Find where the given text appears and provide that cell's center as (x, y) coordinate. 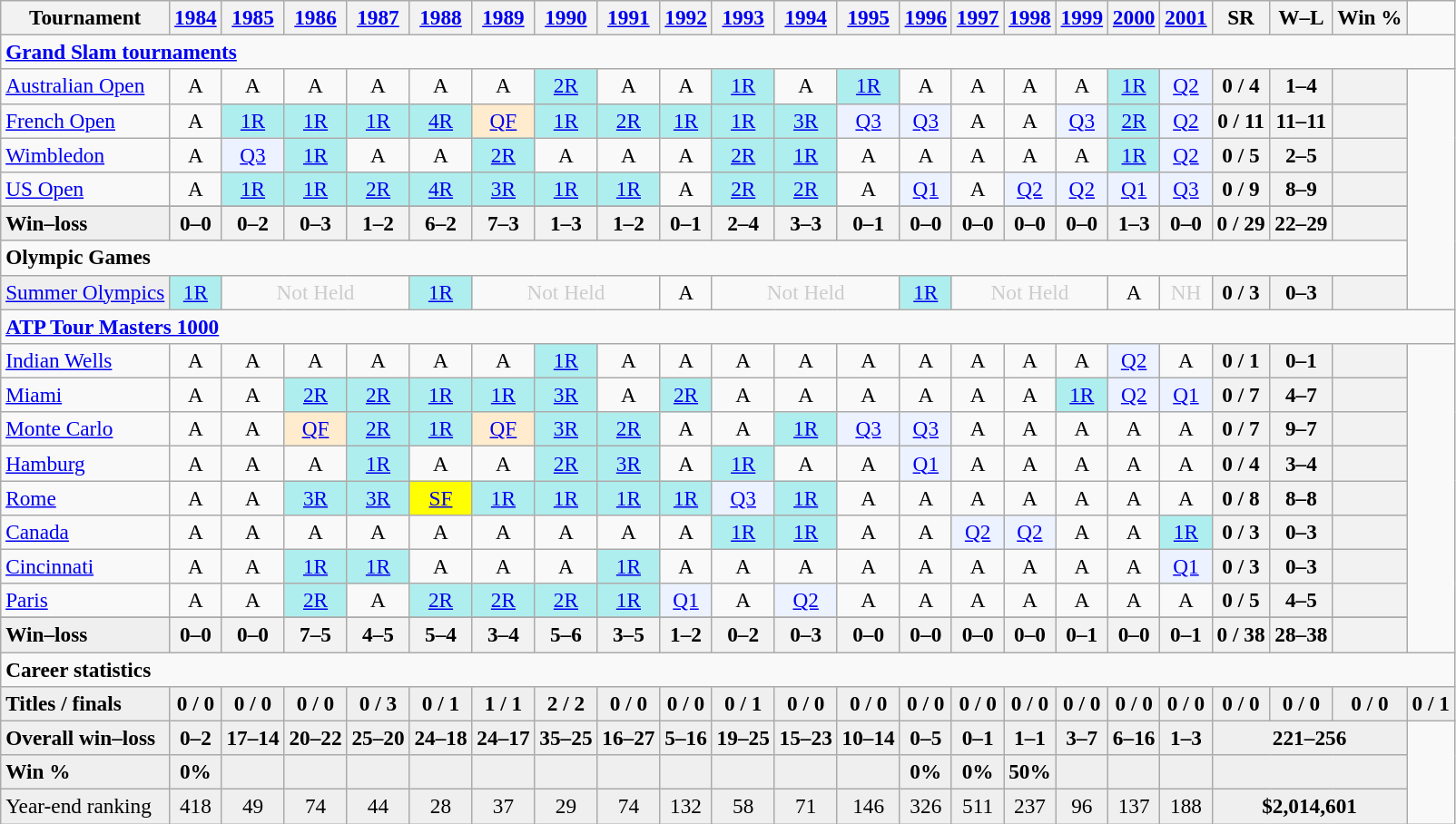
Wimbledon (85, 154)
Summer Olympics (85, 292)
511 (977, 806)
29 (566, 806)
Tournament (85, 17)
5–4 (441, 634)
0 / 29 (1241, 223)
ATP Tour Masters 1000 (728, 326)
24–17 (503, 738)
6–2 (441, 223)
1997 (977, 17)
0 / 11 (1241, 121)
French Open (85, 121)
28–38 (1302, 634)
1 / 1 (503, 703)
Paris (85, 601)
NH (1185, 292)
Rome (85, 497)
221–256 (1309, 738)
Miami (85, 395)
0–5 (926, 738)
1989 (503, 17)
0 / 9 (1241, 189)
4–7 (1302, 395)
Australian Open (85, 86)
16–27 (628, 738)
Monte Carlo (85, 429)
5–6 (566, 634)
1992 (686, 17)
US Open (85, 189)
1–4 (1302, 86)
1999 (1082, 17)
71 (806, 806)
1991 (628, 17)
Career statistics (728, 669)
188 (1185, 806)
25–20 (378, 738)
1993 (743, 17)
9–7 (1302, 429)
137 (1133, 806)
Grand Slam tournaments (728, 52)
20–22 (316, 738)
Canada (85, 532)
2–5 (1302, 154)
0 / 8 (1241, 497)
Indian Wells (85, 360)
28 (441, 806)
1998 (1029, 17)
1–1 (1029, 738)
1985 (252, 17)
Olympic Games (704, 258)
58 (743, 806)
1988 (441, 17)
15–23 (806, 738)
2000 (1133, 17)
22–29 (1302, 223)
96 (1082, 806)
W–L (1302, 17)
1984 (196, 17)
44 (378, 806)
Hamburg (85, 463)
2001 (1185, 17)
$2,014,601 (1309, 806)
19–25 (743, 738)
8–8 (1302, 497)
1987 (378, 17)
8–9 (1302, 189)
237 (1029, 806)
3–3 (806, 223)
35–25 (566, 738)
Overall win–loss (85, 738)
1986 (316, 17)
146 (868, 806)
24–18 (441, 738)
7–3 (503, 223)
326 (926, 806)
11–11 (1302, 121)
SF (441, 497)
17–14 (252, 738)
0 / 38 (1241, 634)
1996 (926, 17)
37 (503, 806)
418 (196, 806)
10–14 (868, 738)
2 / 2 (566, 703)
Cincinnati (85, 566)
7–5 (316, 634)
1990 (566, 17)
3–5 (628, 634)
Year-end ranking (85, 806)
2–4 (743, 223)
3–7 (1082, 738)
50% (1029, 771)
49 (252, 806)
5–16 (686, 738)
Titles / finals (85, 703)
132 (686, 806)
1995 (868, 17)
SR (1241, 17)
1994 (806, 17)
6–16 (1133, 738)
